From the cell containing the given text, extract its center point as (X, Y) coordinate. 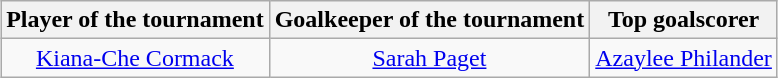
Azaylee Philander (684, 58)
Kiana-Che Cormack (136, 58)
Sarah Paget (430, 58)
Player of the tournament (136, 20)
Top goalscorer (684, 20)
Goalkeeper of the tournament (430, 20)
